Pinpoint the cell where the given text exists, returning its (x, y) midpoint coordinate. 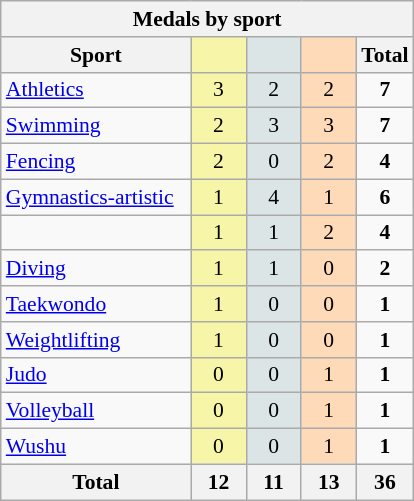
Taekwondo (96, 304)
Wushu (96, 447)
12 (218, 482)
36 (384, 482)
11 (274, 482)
Fencing (96, 162)
Athletics (96, 90)
Swimming (96, 126)
Volleyball (96, 411)
Weightlifting (96, 340)
Medals by sport (208, 19)
Gymnastics-artistic (96, 197)
6 (384, 197)
Judo (96, 375)
Diving (96, 269)
Sport (96, 55)
13 (328, 482)
